For the text-containing cell, return its midpoint in (X, Y) coordinate format. 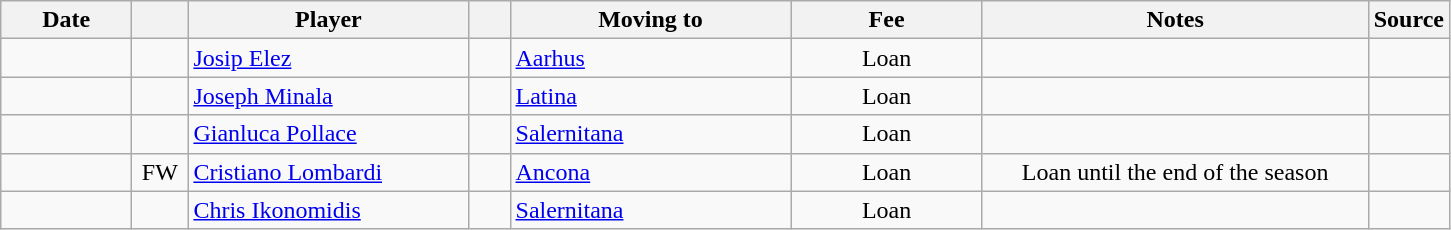
Latina (650, 96)
Notes (1175, 20)
Josip Elez (328, 58)
Ancona (650, 172)
Loan until the end of the season (1175, 172)
Fee (886, 20)
Date (66, 20)
Cristiano Lombardi (328, 172)
Player (328, 20)
Source (1408, 20)
Gianluca Pollace (328, 134)
Chris Ikonomidis (328, 210)
FW (160, 172)
Moving to (650, 20)
Aarhus (650, 58)
Joseph Minala (328, 96)
